From the cell containing the given text, extract its center point as (x, y) coordinate. 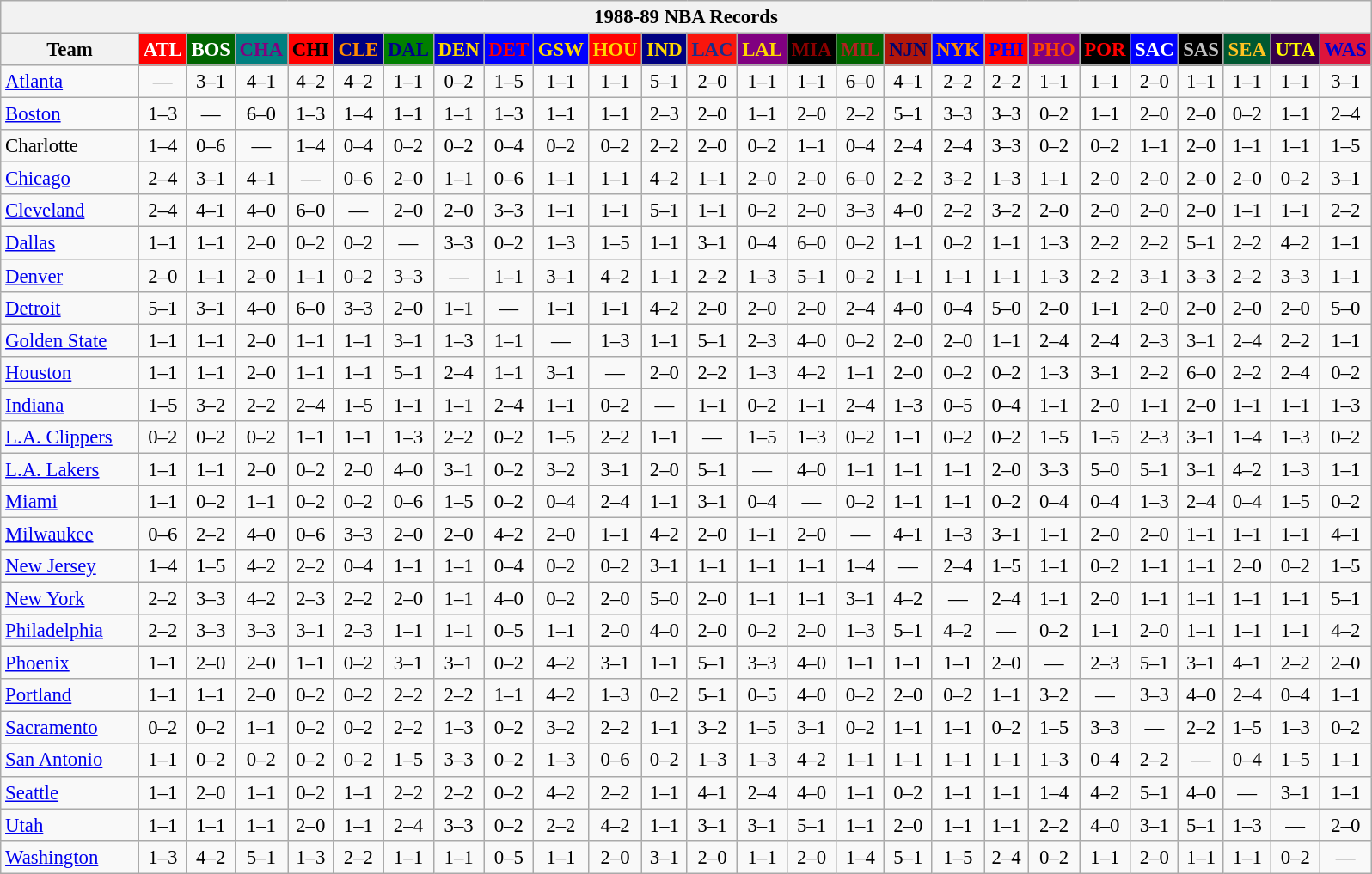
CLE (358, 50)
GSW (560, 50)
Boston (70, 114)
SAS (1201, 50)
Golden State (70, 340)
Seattle (70, 792)
Milwaukee (70, 534)
San Antonio (70, 761)
Indiana (70, 405)
DAL (409, 50)
Portland (70, 695)
CHI (310, 50)
Houston (70, 372)
UTA (1295, 50)
Team (70, 50)
1988-89 NBA Records (686, 17)
DEN (459, 50)
SAC (1155, 50)
MIL (861, 50)
Sacramento (70, 728)
New Jersey (70, 566)
L.A. Clippers (70, 437)
WAS (1345, 50)
Denver (70, 276)
PHI (1006, 50)
ATL (162, 50)
LAL (762, 50)
MIA (812, 50)
IND (665, 50)
BOS (211, 50)
New York (70, 599)
Phoenix (70, 663)
Atlanta (70, 82)
HOU (616, 50)
Utah (70, 825)
Philadelphia (70, 631)
Washington (70, 857)
Cleveland (70, 211)
NYK (958, 50)
SEA (1246, 50)
L.A. Lakers (70, 469)
POR (1106, 50)
Dallas (70, 243)
Miami (70, 502)
Detroit (70, 308)
Charlotte (70, 146)
DET (509, 50)
PHO (1054, 50)
CHA (261, 50)
NJN (908, 50)
LAC (712, 50)
Chicago (70, 179)
